Provide the (X, Y) coordinate of the cell's center where the given text is located.  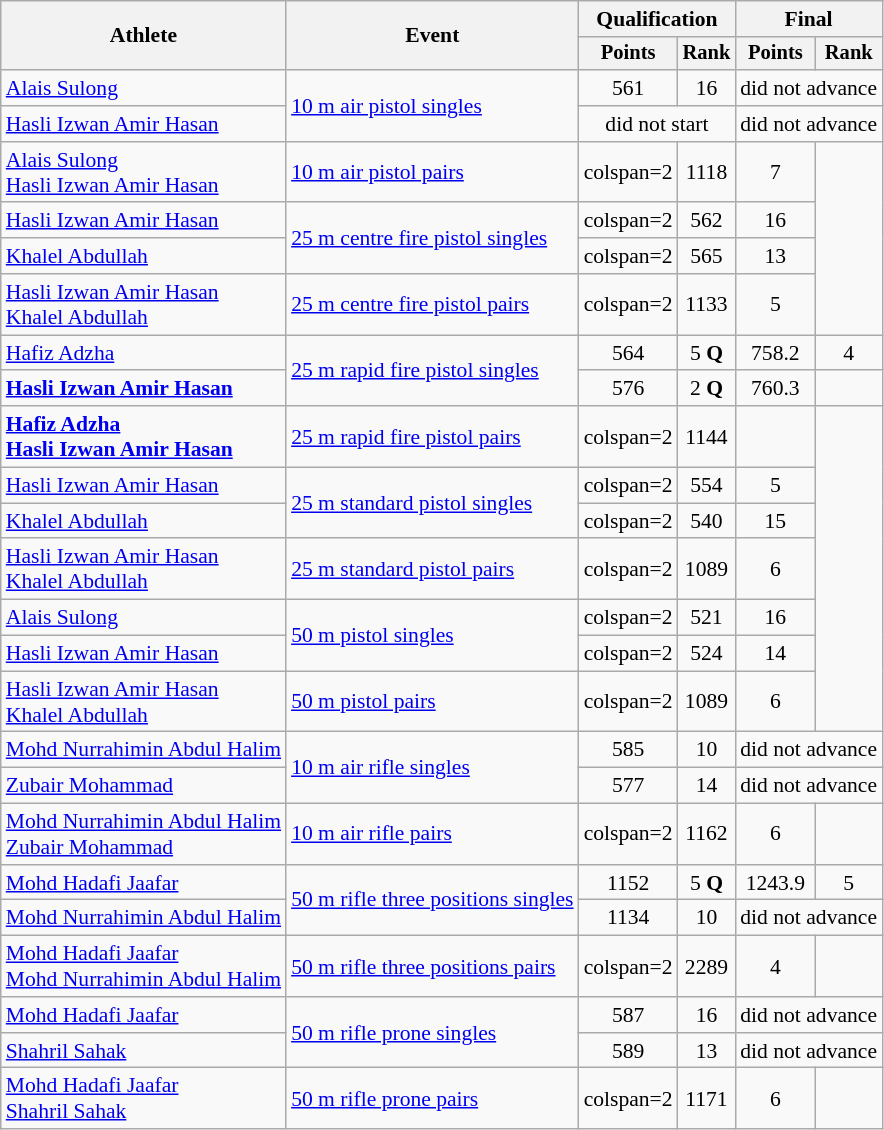
Final (808, 19)
10 m air rifle singles (432, 768)
1118 (707, 172)
did not start (658, 124)
Mohd Hadafi JaafarMohd Nurrahimin Abdul Halim (144, 966)
25 m rapid fire pistol pairs (432, 436)
524 (707, 654)
Shahril Sahak (144, 1051)
50 m pistol pairs (432, 702)
Event (432, 36)
587 (628, 1015)
Athlete (144, 36)
25 m standard pistol singles (432, 504)
7 (775, 172)
25 m centre fire pistol singles (432, 238)
564 (628, 353)
Zubair Mohammad (144, 786)
50 m rifle three positions singles (432, 900)
50 m rifle prone pairs (432, 1098)
50 m rifle prone singles (432, 1032)
585 (628, 750)
2 Q (707, 389)
760.3 (775, 389)
25 m centre fire pistol pairs (432, 304)
1133 (707, 304)
562 (707, 221)
50 m pistol singles (432, 636)
1243.9 (775, 883)
25 m rapid fire pistol singles (432, 370)
Hafiz Adzha (144, 353)
Hafiz AdzhaHasli Izwan Amir Hasan (144, 436)
576 (628, 389)
2289 (707, 966)
589 (628, 1051)
Mohd Nurrahimin Abdul HalimZubair Mohammad (144, 834)
1134 (628, 918)
Qualification (658, 19)
554 (707, 486)
565 (707, 256)
10 m air pistol pairs (432, 172)
25 m standard pistol pairs (432, 570)
1144 (707, 436)
577 (628, 786)
1152 (628, 883)
10 m air rifle pairs (432, 834)
540 (707, 521)
15 (775, 521)
10 m air pistol singles (432, 106)
561 (628, 88)
50 m rifle three positions pairs (432, 966)
1171 (707, 1098)
758.2 (775, 353)
Alais SulongHasli Izwan Amir Hasan (144, 172)
1162 (707, 834)
Mohd Hadafi JaafarShahril Sahak (144, 1098)
521 (707, 618)
